Pinpoint the cell where the given text exists, returning its [x, y] midpoint coordinate. 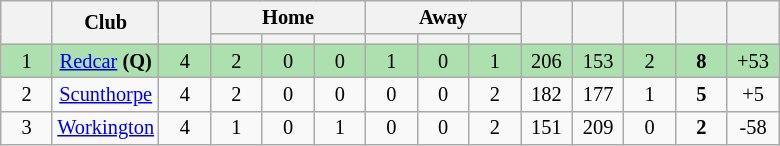
-58 [753, 128]
5 [702, 94]
151 [547, 128]
206 [547, 61]
+5 [753, 94]
Redcar (Q) [106, 61]
Home [288, 17]
Workington [106, 128]
3 [27, 128]
Club [106, 22]
153 [598, 61]
177 [598, 94]
182 [547, 94]
209 [598, 128]
Scunthorpe [106, 94]
+53 [753, 61]
Away [444, 17]
8 [702, 61]
